Pinpoint the cell where the given text exists, returning its (X, Y) midpoint coordinate. 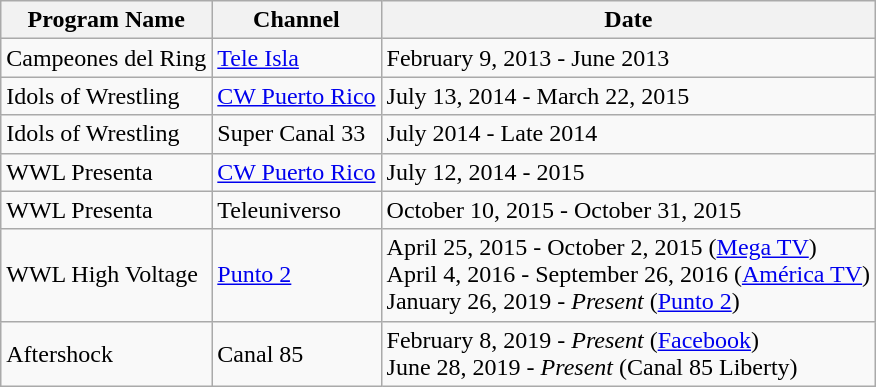
April 25, 2015 - October 2, 2015 (Mega TV)April 4, 2016 - September 26, 2016 (América TV)January 26, 2019 - Present (Punto 2) (628, 275)
Teleuniverso (296, 210)
Program Name (106, 20)
February 9, 2013 - June 2013 (628, 58)
Campeones del Ring (106, 58)
Date (628, 20)
Canal 85 (296, 354)
Tele Isla (296, 58)
Channel (296, 20)
WWL High Voltage (106, 275)
July 13, 2014 - March 22, 2015 (628, 96)
October 10, 2015 - October 31, 2015 (628, 210)
July 2014 - Late 2014 (628, 134)
February 8, 2019 - Present (Facebook)June 28, 2019 - Present (Canal 85 Liberty) (628, 354)
Punto 2 (296, 275)
Aftershock (106, 354)
July 12, 2014 - 2015 (628, 172)
Super Canal 33 (296, 134)
